From the cell containing the given text, extract its center point as [X, Y] coordinate. 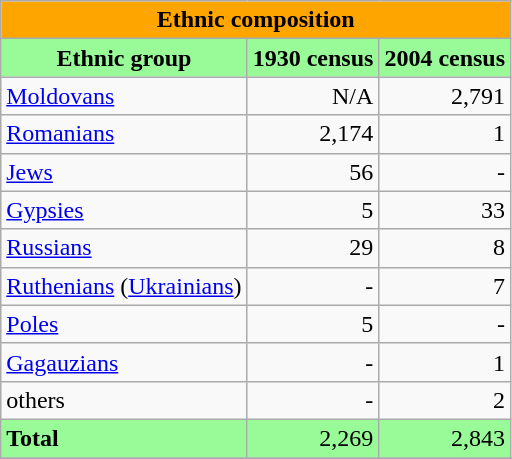
8 [445, 248]
Ruthenians (Ukrainians) [124, 286]
Total [124, 438]
2,791 [445, 96]
Ethnic composition [256, 20]
2,269 [313, 438]
Gagauzians [124, 362]
Russians [124, 248]
Gypsies [124, 210]
Romanians [124, 134]
1930 census [313, 58]
56 [313, 172]
29 [313, 248]
Ethnic group [124, 58]
N/A [313, 96]
Poles [124, 324]
33 [445, 210]
2,174 [313, 134]
2004 census [445, 58]
2 [445, 400]
others [124, 400]
7 [445, 286]
2,843 [445, 438]
Jews [124, 172]
Moldovans [124, 96]
